Pinpoint the cell where the given text exists, returning its [x, y] midpoint coordinate. 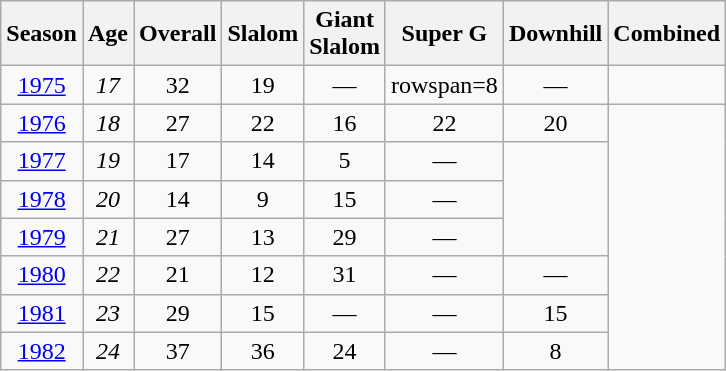
1981 [42, 313]
1982 [42, 351]
1977 [42, 161]
18 [108, 123]
Season [42, 34]
Overall [178, 34]
1976 [42, 123]
13 [263, 237]
1975 [42, 85]
23 [108, 313]
Age [108, 34]
1980 [42, 275]
36 [263, 351]
31 [345, 275]
32 [178, 85]
Slalom [263, 34]
rowspan=8 [444, 85]
1979 [42, 237]
8 [555, 351]
16 [345, 123]
Combined [667, 34]
Downhill [555, 34]
37 [178, 351]
12 [263, 275]
1978 [42, 199]
9 [263, 199]
5 [345, 161]
GiantSlalom [345, 34]
Super G [444, 34]
